Return the (x, y) coordinate for the center point of the cell that contains the specified text.  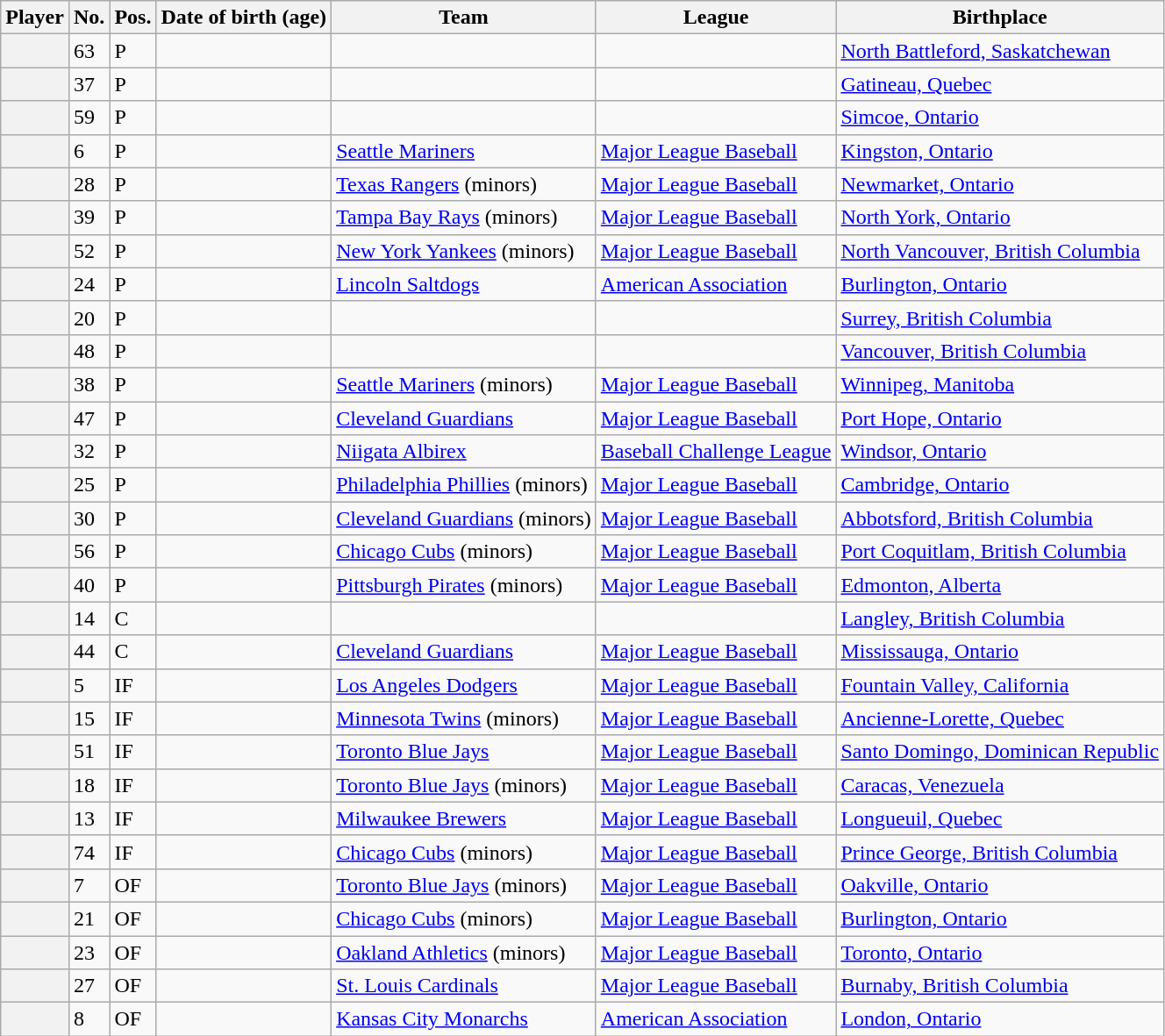
Mississauga, Ontario (1000, 652)
Date of birth (age) (244, 18)
25 (89, 485)
Cleveland Guardians (minors) (464, 518)
No. (89, 18)
Pittsburgh Pirates (minors) (464, 585)
Santo Domingo, Dominican Republic (1000, 752)
Port Coquitlam, British Columbia (1000, 552)
Philadelphia Phillies (minors) (464, 485)
Seattle Mariners (minors) (464, 384)
6 (89, 151)
14 (89, 618)
24 (89, 284)
Tampa Bay Rays (minors) (464, 218)
North Vancouver, British Columbia (1000, 251)
Windsor, Ontario (1000, 452)
20 (89, 318)
47 (89, 418)
18 (89, 785)
Abbotsford, British Columbia (1000, 518)
5 (89, 685)
Langley, British Columbia (1000, 618)
Minnesota Twins (minors) (464, 718)
Los Angeles Dodgers (464, 685)
21 (89, 918)
Lincoln Saltdogs (464, 284)
Ancienne-Lorette, Quebec (1000, 718)
Niigata Albirex (464, 452)
Prince George, British Columbia (1000, 852)
Edmonton, Alberta (1000, 585)
40 (89, 585)
39 (89, 218)
38 (89, 384)
28 (89, 184)
Newmarket, Ontario (1000, 184)
59 (89, 118)
League (716, 18)
Winnipeg, Manitoba (1000, 384)
51 (89, 752)
Team (464, 18)
Kansas City Monarchs (464, 1019)
7 (89, 885)
Birthplace (1000, 18)
Port Hope, Ontario (1000, 418)
New York Yankees (minors) (464, 251)
Seattle Mariners (464, 151)
Milwaukee Brewers (464, 818)
63 (89, 51)
37 (89, 84)
Fountain Valley, California (1000, 685)
30 (89, 518)
Cambridge, Ontario (1000, 485)
Toronto, Ontario (1000, 952)
52 (89, 251)
8 (89, 1019)
Texas Rangers (minors) (464, 184)
48 (89, 351)
15 (89, 718)
13 (89, 818)
North Battleford, Saskatchewan (1000, 51)
St. Louis Cardinals (464, 986)
Surrey, British Columbia (1000, 318)
London, Ontario (1000, 1019)
Player (35, 18)
74 (89, 852)
23 (89, 952)
Kingston, Ontario (1000, 151)
32 (89, 452)
56 (89, 552)
Baseball Challenge League (716, 452)
Oakland Athletics (minors) (464, 952)
44 (89, 652)
Pos. (133, 18)
Burnaby, British Columbia (1000, 986)
Longueuil, Quebec (1000, 818)
Oakville, Ontario (1000, 885)
Vancouver, British Columbia (1000, 351)
Simcoe, Ontario (1000, 118)
Gatineau, Quebec (1000, 84)
North York, Ontario (1000, 218)
27 (89, 986)
Caracas, Venezuela (1000, 785)
Toronto Blue Jays (464, 752)
